Extract the (X, Y) coordinate from the center of the cell holding the provided text.  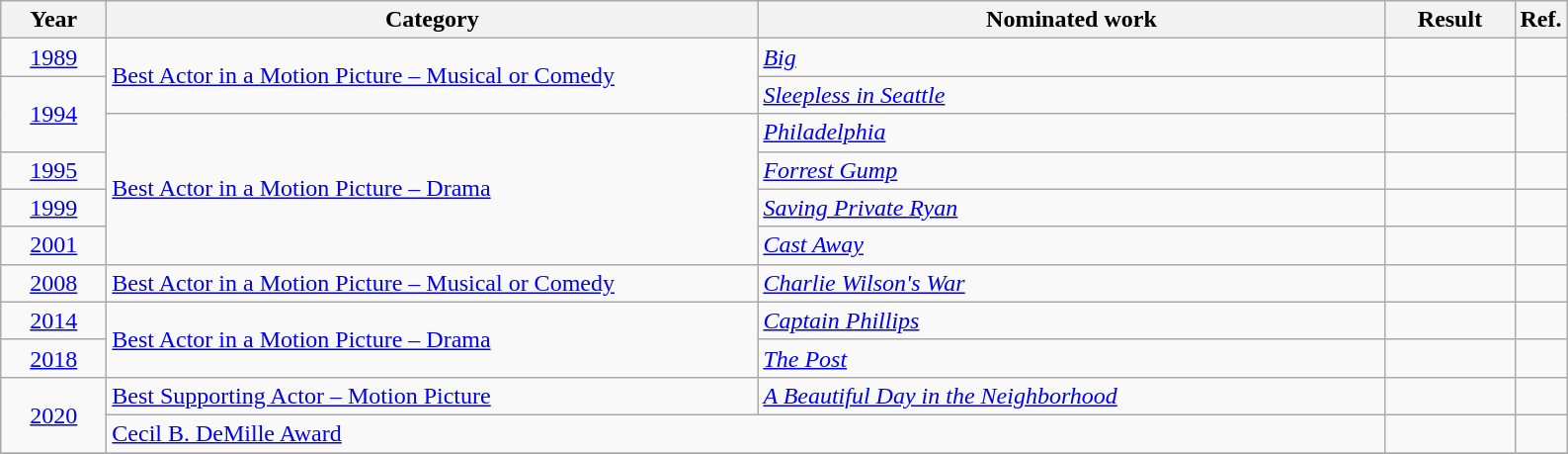
Sleepless in Seattle (1071, 95)
1999 (53, 208)
The Post (1071, 358)
Cast Away (1071, 245)
Charlie Wilson's War (1071, 283)
2008 (53, 283)
Nominated work (1071, 20)
Captain Phillips (1071, 320)
Cecil B. DeMille Award (746, 433)
Ref. (1541, 20)
Saving Private Ryan (1071, 208)
Forrest Gump (1071, 170)
1995 (53, 170)
1989 (53, 57)
Big (1071, 57)
2014 (53, 320)
1994 (53, 114)
Year (53, 20)
Category (433, 20)
Result (1450, 20)
2001 (53, 245)
A Beautiful Day in the Neighborhood (1071, 396)
2018 (53, 358)
Best Supporting Actor – Motion Picture (433, 396)
Philadelphia (1071, 133)
2020 (53, 414)
